For the text-containing cell, return its midpoint in (x, y) coordinate format. 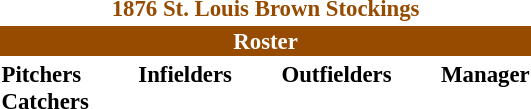
Roster (266, 41)
